Identify which cell holds the provided text, then report its [X, Y] central coordinate. 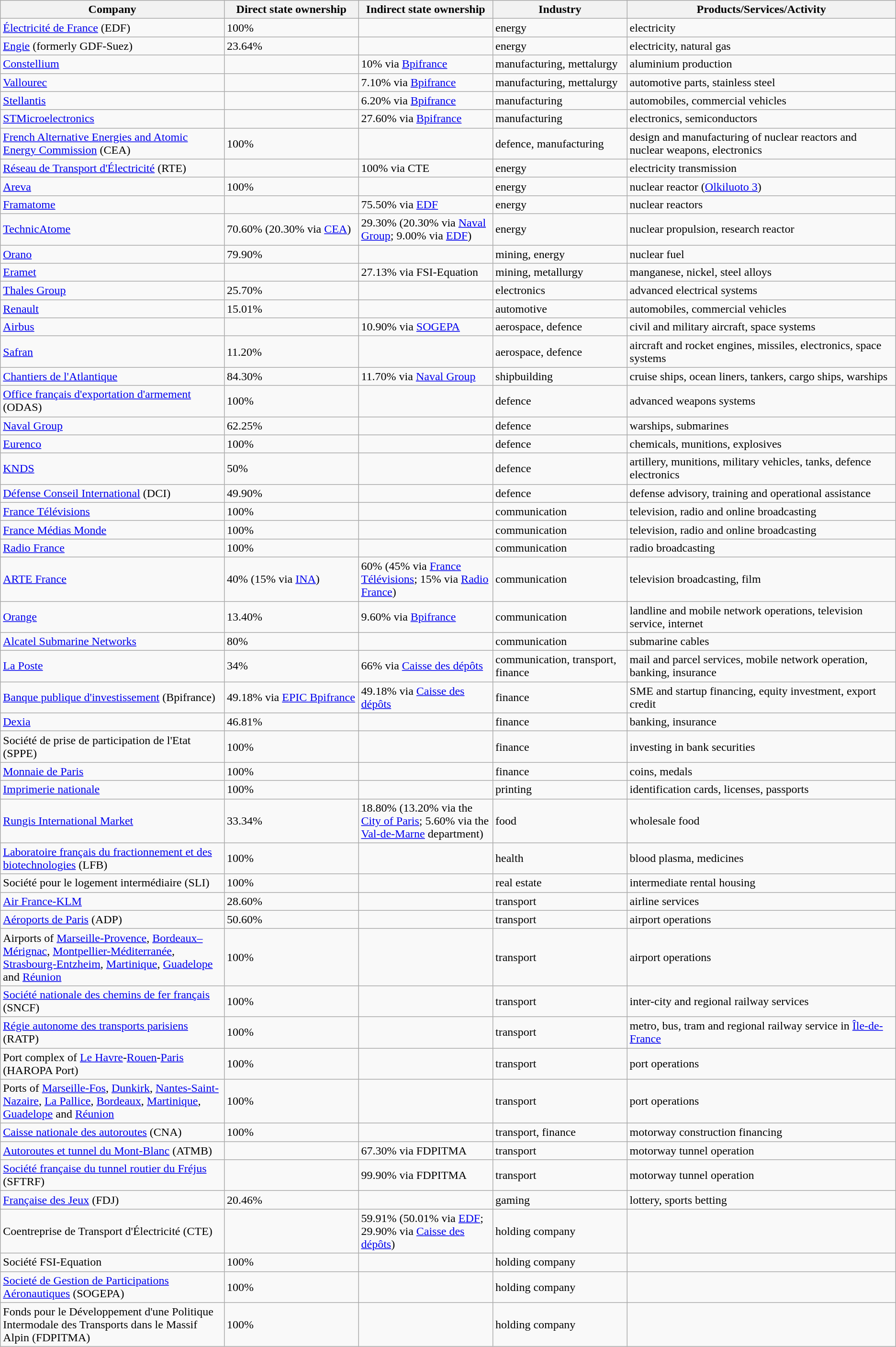
Thales Group [112, 291]
Rungis International Market [112, 821]
nuclear reactor (Olkiluoto 3) [761, 186]
Airbus [112, 327]
metro, bus, tram and regional railway service in Île-de-France [761, 1032]
Banque publique d'investissement (Bpifrance) [112, 697]
France Télévisions [112, 511]
Régie autonome des transports parisiens (RATP) [112, 1032]
Laboratoire français du fractionnement et des biotechnologies (LFB) [112, 858]
67.30% via FDPITMA [426, 1151]
Caisse nationale des autoroutes (CNA) [112, 1132]
civil and military aircraft, space systems [761, 327]
Société de prise de participation de l'Etat (SPPE) [112, 747]
Défense Conseil International (DCI) [112, 493]
Société pour le logement intermédiaire (SLI) [112, 883]
Imprimerie nationale [112, 790]
aircraft and rocket engines, missiles, electronics, space systems [761, 351]
Framatome [112, 204]
80% [291, 642]
defense advisory, training and operational assistance [761, 493]
27.60% via Bpifrance [426, 119]
Direct state ownership [291, 10]
Renault [112, 309]
advanced electrical systems [761, 291]
mining, metallurgy [560, 272]
blood plasma, medicines [761, 858]
automotive parts, stainless steel [761, 82]
Industry [560, 10]
Orange [112, 617]
manganese, nickel, steel alloys [761, 272]
84.30% [291, 376]
Products/Services/Activity [761, 10]
gaming [560, 1200]
Réseau de Transport d'Électricité (RTE) [112, 168]
49.18% via EPIC Bpifrance [291, 697]
TechnicAtome [112, 229]
27.13% via FSI-Equation [426, 272]
60% (45% via France Télévisions; 15% via Radio France) [426, 579]
electronics [560, 291]
70.60% (20.30% via CEA) [291, 229]
communication, transport, finance [560, 667]
10.90% via SOGEPA [426, 327]
10% via Bpifrance [426, 64]
coins, medals [761, 771]
15.01% [291, 309]
11.20% [291, 351]
electricity [761, 28]
investing in bank securities [761, 747]
Eurenco [112, 444]
nuclear propulsion, research reactor [761, 229]
6.20% via Bpifrance [426, 101]
Orano [112, 254]
STMicroelectronics [112, 119]
Engie (formerly GDF-Suez) [112, 46]
18.80% (13.20% via the City of Paris; 5.60% via the Val-de-Marne department) [426, 821]
34% [291, 667]
99.90% via FDPITMA [426, 1175]
Électricité de France (EDF) [112, 28]
Company [112, 10]
62.25% [291, 426]
Office français d'exportation d'armement (ODAS) [112, 401]
66% via Caisse des dépôts [426, 667]
Radio France [112, 548]
50.60% [291, 919]
wholesale food [761, 821]
banking, insurance [761, 722]
submarine cables [761, 642]
motorway construction financing [761, 1132]
49.18% via Caisse des dépôts [426, 697]
29.30% (20.30% via Naval Group; 9.00% via EDF) [426, 229]
advanced weapons systems [761, 401]
Aéroports de Paris (ADP) [112, 919]
25.70% [291, 291]
inter-city and regional railway services [761, 1001]
aluminium production [761, 64]
Ports of Marseille-Fos, Dunkirk, Nantes-Saint-Nazaire, La Pallice, Bordeaux, Martinique, Guadelope and Réunion [112, 1101]
Coentreprise de Transport d'Électricité (CTE) [112, 1231]
9.60% via Bpifrance [426, 617]
Constellium [112, 64]
design and manufacturing of nuclear reactors and nuclear weapons, electronics [761, 144]
40% (15% via INA) [291, 579]
Eramet [112, 272]
Areva [112, 186]
11.70% via Naval Group [426, 376]
nuclear reactors [761, 204]
transport, finance [560, 1132]
real estate [560, 883]
artillery, munitions, military vehicles, tanks, defence electronics [761, 468]
Monnaie de Paris [112, 771]
33.34% [291, 821]
ARTE France [112, 579]
electronics, semiconductors [761, 119]
electricity, natural gas [761, 46]
France Médias Monde [112, 530]
Vallourec [112, 82]
79.90% [291, 254]
French Alternative Energies and Atomic Energy Commission (CEA) [112, 144]
landline and mobile network operations, television service, internet [761, 617]
La Poste [112, 667]
Chantiers de l'Atlantique [112, 376]
electricity transmission [761, 168]
100% via CTE [426, 168]
7.10% via Bpifrance [426, 82]
20.46% [291, 1200]
Dexia [112, 722]
automotive [560, 309]
13.40% [291, 617]
chemicals, munitions, explosives [761, 444]
75.50% via EDF [426, 204]
health [560, 858]
Port complex of Le Havre-Rouen-Paris (HAROPA Port) [112, 1063]
Société française du tunnel routier du Fréjus (SFTRF) [112, 1175]
identification cards, licenses, passports [761, 790]
television broadcasting, film [761, 579]
Société nationale des chemins de fer français (SNCF) [112, 1001]
Fonds pour le Développement d'une Politique Intermodale des Transports dans le Massif Alpin (FDPITMA) [112, 1324]
warships, submarines [761, 426]
nuclear fuel [761, 254]
Autoroutes et tunnel du Mont-Blanc (ATMB) [112, 1151]
SME and startup financing, equity investment, export credit [761, 697]
mail and parcel services, mobile network operation, banking, insurance [761, 667]
23.64% [291, 46]
Alcatel Submarine Networks [112, 642]
50% [291, 468]
radio broadcasting [761, 548]
Air France-KLM [112, 901]
airline services [761, 901]
intermediate rental housing [761, 883]
28.60% [291, 901]
mining, energy [560, 254]
46.81% [291, 722]
Safran [112, 351]
Stellantis [112, 101]
Française des Jeux (FDJ) [112, 1200]
food [560, 821]
Indirect state ownership [426, 10]
KNDS [112, 468]
49.90% [291, 493]
Societé de Gestion de Participations Aéronautiques (SOGEPA) [112, 1287]
59.91% (50.01% via EDF; 29.90% via Caisse des dépôts) [426, 1231]
shipbuilding [560, 376]
Société FSI-Equation [112, 1262]
printing [560, 790]
defence, manufacturing [560, 144]
Naval Group [112, 426]
lottery, sports betting [761, 1200]
cruise ships, ocean liners, tankers, cargo ships, warships [761, 376]
Airports of Marseille-Provence, Bordeaux–Mérignac, Montpellier-Méditerranée, Strasbourg-Entzheim, Martinique, Guadelope and Réunion [112, 957]
